From the cell containing the given text, extract its center point as (X, Y) coordinate. 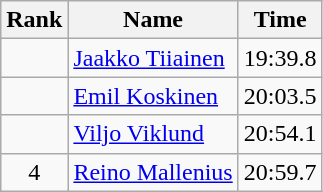
20:03.5 (280, 96)
Rank (34, 20)
20:59.7 (280, 172)
Viljo Viklund (153, 134)
Emil Koskinen (153, 96)
Reino Mallenius (153, 172)
4 (34, 172)
Jaakko Tiiainen (153, 58)
20:54.1 (280, 134)
Time (280, 20)
Name (153, 20)
19:39.8 (280, 58)
